From the cell containing the given text, extract its center point as (x, y) coordinate. 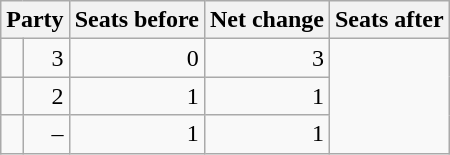
– (46, 134)
Net change (266, 20)
2 (46, 96)
Seats after (389, 20)
0 (136, 58)
Party (35, 20)
Seats before (136, 20)
